From the cell containing the given text, extract its center point as (X, Y) coordinate. 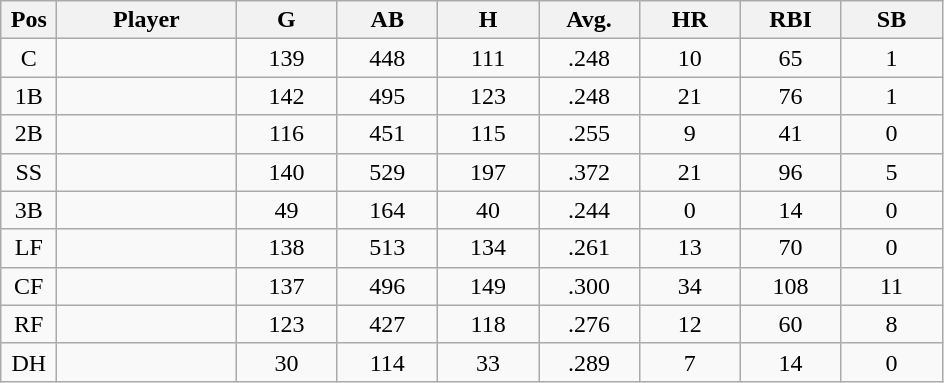
.276 (590, 324)
65 (790, 58)
41 (790, 134)
7 (690, 362)
HR (690, 20)
448 (388, 58)
115 (488, 134)
118 (488, 324)
495 (388, 96)
.289 (590, 362)
RBI (790, 20)
AB (388, 20)
108 (790, 286)
134 (488, 248)
11 (892, 286)
LF (29, 248)
70 (790, 248)
G (286, 20)
.255 (590, 134)
513 (388, 248)
5 (892, 172)
116 (286, 134)
9 (690, 134)
2B (29, 134)
.261 (590, 248)
SS (29, 172)
33 (488, 362)
197 (488, 172)
137 (286, 286)
451 (388, 134)
8 (892, 324)
529 (388, 172)
RF (29, 324)
.372 (590, 172)
427 (388, 324)
139 (286, 58)
DH (29, 362)
111 (488, 58)
H (488, 20)
.244 (590, 210)
Avg. (590, 20)
C (29, 58)
30 (286, 362)
12 (690, 324)
96 (790, 172)
496 (388, 286)
49 (286, 210)
.300 (590, 286)
SB (892, 20)
114 (388, 362)
60 (790, 324)
142 (286, 96)
40 (488, 210)
76 (790, 96)
140 (286, 172)
149 (488, 286)
34 (690, 286)
138 (286, 248)
1B (29, 96)
Pos (29, 20)
3B (29, 210)
CF (29, 286)
Player (146, 20)
164 (388, 210)
10 (690, 58)
13 (690, 248)
